Find where the given text appears and provide that cell's center as [x, y] coordinate. 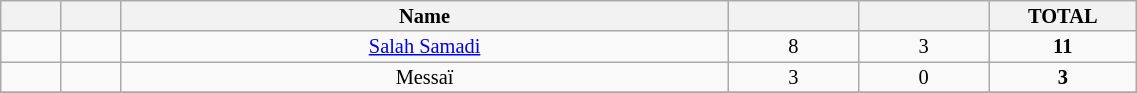
8 [793, 46]
Salah Samadi [424, 46]
TOTAL [1063, 16]
0 [923, 78]
11 [1063, 46]
Name [424, 16]
Messaï [424, 78]
